Find where the given text appears and provide that cell's center as [x, y] coordinate. 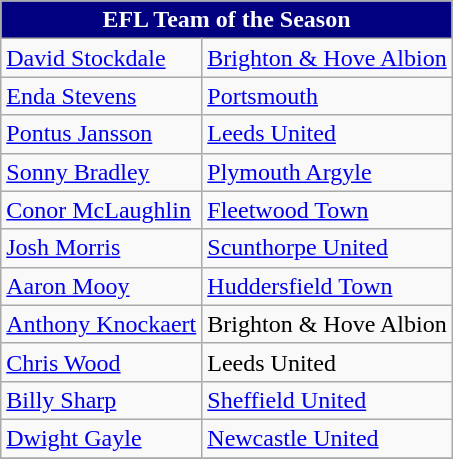
Portsmouth [327, 96]
Billy Sharp [102, 400]
Conor McLaughlin [102, 210]
Fleetwood Town [327, 210]
Josh Morris [102, 248]
David Stockdale [102, 58]
Aaron Mooy [102, 286]
Anthony Knockaert [102, 324]
Huddersfield Town [327, 286]
Scunthorpe United [327, 248]
Enda Stevens [102, 96]
Dwight Gayle [102, 438]
Pontus Jansson [102, 134]
Newcastle United [327, 438]
EFL Team of the Season [226, 20]
Sonny Bradley [102, 172]
Sheffield United [327, 400]
Chris Wood [102, 362]
Plymouth Argyle [327, 172]
